Capture the cell that displays the provided text and extract its [X, Y] central coordinate. 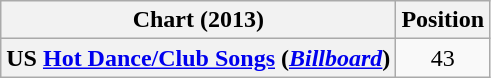
US Hot Dance/Club Songs (Billboard) [198, 58]
Chart (2013) [198, 20]
Position [443, 20]
43 [443, 58]
